Search for the cell housing the specified text and yield its (x, y) center coordinate. 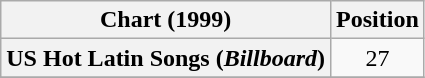
27 (378, 58)
US Hot Latin Songs (Billboard) (166, 58)
Position (378, 20)
Chart (1999) (166, 20)
